Extract the [x, y] coordinate from the center of the cell holding the provided text.  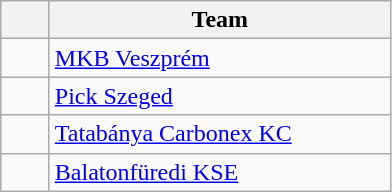
Tatabánya Carbonex KC [220, 134]
Team [220, 20]
Balatonfüredi KSE [220, 172]
Pick Szeged [220, 96]
MKB Veszprém [220, 58]
